Search for the cell housing the specified text and yield its [X, Y] center coordinate. 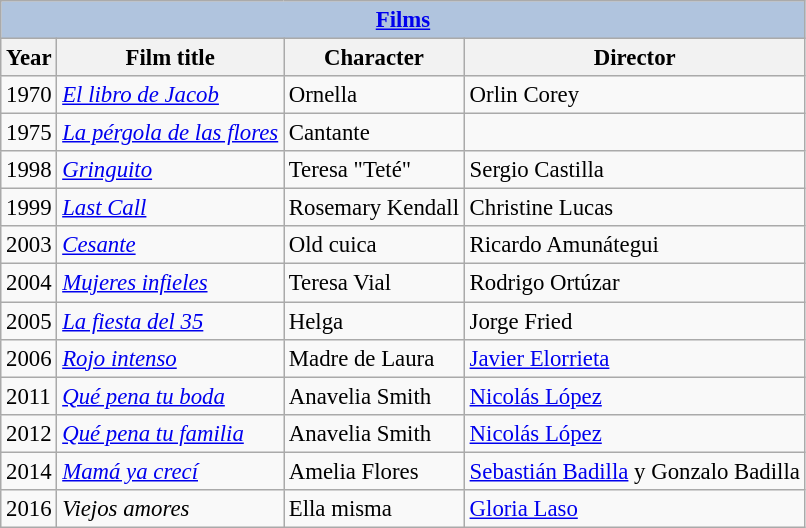
Orlin Corey [634, 95]
Rosemary Kendall [374, 208]
Viejos amores [170, 509]
Christine Lucas [634, 208]
Gloria Laso [634, 509]
1975 [29, 133]
Year [29, 58]
2012 [29, 433]
Madre de Laura [374, 358]
Qué pena tu boda [170, 396]
Ella misma [374, 509]
Rojo intenso [170, 358]
2003 [29, 245]
Character [374, 58]
Cantante [374, 133]
La pérgola de las flores [170, 133]
Teresa Vial [374, 283]
2004 [29, 283]
Teresa "Teté" [374, 170]
1998 [29, 170]
Old cuica [374, 245]
2006 [29, 358]
Director [634, 58]
1970 [29, 95]
Rodrigo Ortúzar [634, 283]
Jorge Fried [634, 321]
Film title [170, 58]
Javier Elorrieta [634, 358]
Mujeres infieles [170, 283]
2005 [29, 321]
2014 [29, 471]
Mamá ya crecí [170, 471]
2016 [29, 509]
2011 [29, 396]
Ornella [374, 95]
La fiesta del 35 [170, 321]
Cesante [170, 245]
Sergio Castilla [634, 170]
Helga [374, 321]
Sebastián Badilla y Gonzalo Badilla [634, 471]
Gringuito [170, 170]
Qué pena tu familia [170, 433]
Last Call [170, 208]
Films [403, 20]
Amelia Flores [374, 471]
1999 [29, 208]
El libro de Jacob [170, 95]
Ricardo Amunátegui [634, 245]
